Search for the cell housing the specified text and yield its (x, y) center coordinate. 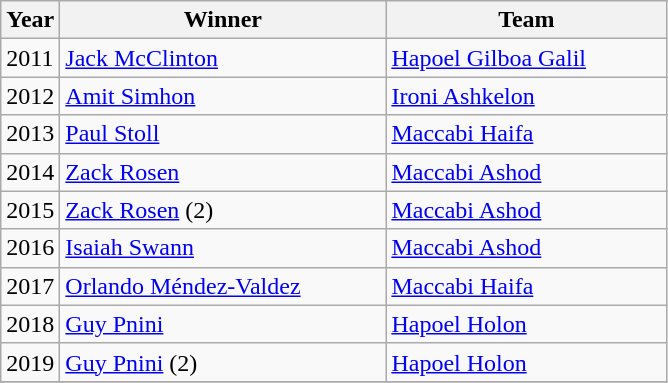
Paul Stoll (223, 134)
Zack Rosen (2) (223, 210)
Isaiah Swann (223, 248)
Year (30, 20)
2017 (30, 286)
2019 (30, 362)
Zack Rosen (223, 172)
Guy Pnini (223, 324)
Amit Simhon (223, 96)
2011 (30, 58)
2016 (30, 248)
Winner (223, 20)
2014 (30, 172)
Guy Pnini (2) (223, 362)
2018 (30, 324)
2013 (30, 134)
2012 (30, 96)
Ironi Ashkelon (526, 96)
Orlando Méndez-Valdez (223, 286)
Jack McClinton (223, 58)
2015 (30, 210)
Team (526, 20)
Hapoel Gilboa Galil (526, 58)
